Output the (x, y) coordinate of the center of the cell containing the given text.  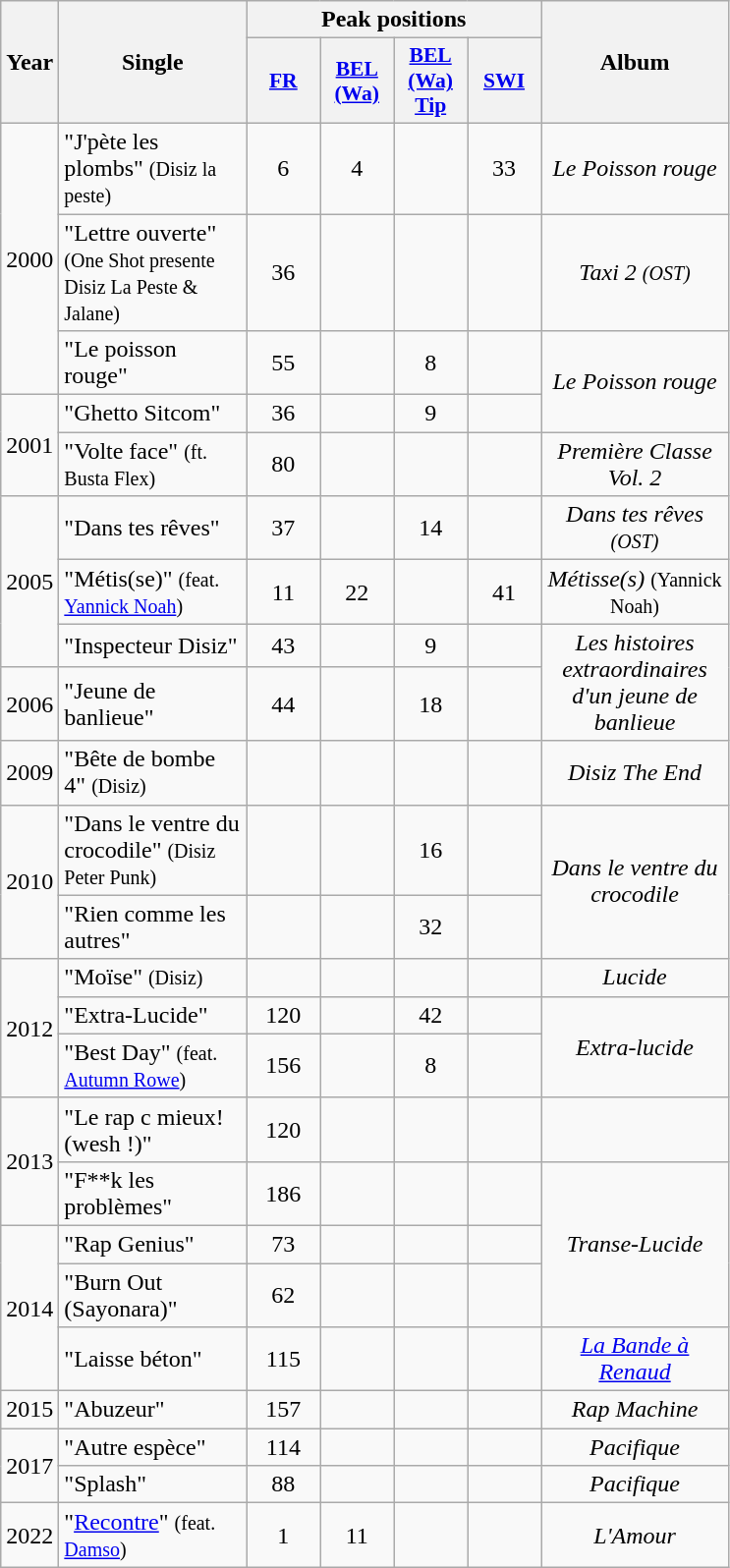
2013 (29, 1161)
Album (635, 63)
"J'pète les plombs" (Disiz la peste) (153, 168)
"Lettre ouverte"(One Shot presente Disiz La Peste & Jalane) (153, 273)
6 (283, 168)
Dans tes rêves (OST) (635, 529)
"Métis(se)" (feat. Yannick Noah) (153, 591)
2017 (29, 1466)
"Recontre" (feat. Damso) (153, 1535)
"Laisse béton" (153, 1360)
"Bête de bombe 4" (Disiz) (153, 772)
2005 (29, 582)
"Inspecteur Disiz" (153, 645)
Disiz The End (635, 772)
42 (430, 1015)
BEL(Wa)Tip (430, 81)
"Le poisson rouge" (153, 364)
2012 (29, 1028)
"Ghetto Sitcom" (153, 414)
Les histoires extraordinaires d'un jeune de banlieue (635, 682)
Métisse(s) (Yannick Noah) (635, 591)
"Dans tes rêves" (153, 529)
2015 (29, 1410)
"Rap Genius" (153, 1244)
1 (283, 1535)
Transe-Lucide (635, 1244)
156 (283, 1065)
41 (505, 591)
"Rien comme les autres" (153, 927)
BEL(Wa) (358, 81)
L'Amour (635, 1535)
Single (153, 63)
"Dans le ventre du crocodile" (Disiz Peter Punk) (153, 850)
114 (283, 1447)
18 (430, 703)
2006 (29, 703)
2010 (29, 882)
Year (29, 63)
Lucide (635, 978)
33 (505, 168)
Peak positions (394, 20)
22 (358, 591)
"Best Day" (feat. Autumn Rowe) (153, 1065)
55 (283, 364)
"Extra-Lucide" (153, 1015)
La Bande à Renaud (635, 1360)
"Burn Out (Sayonara)" (153, 1295)
"Splash" (153, 1484)
32 (430, 927)
Taxi 2 (OST) (635, 273)
Rap Machine (635, 1410)
2001 (29, 446)
186 (283, 1193)
"Autre espèce" (153, 1447)
2014 (29, 1308)
"Abuzeur" (153, 1410)
2009 (29, 772)
"F**k les problèmes" (153, 1193)
80 (283, 464)
4 (358, 168)
37 (283, 529)
SWI (505, 81)
73 (283, 1244)
"Volte face" (ft. Busta Flex) (153, 464)
Première Classe Vol. 2 (635, 464)
88 (283, 1484)
FR (283, 81)
2022 (29, 1535)
43 (283, 645)
157 (283, 1410)
115 (283, 1360)
"Moïse" (Disiz) (153, 978)
16 (430, 850)
Dans le ventre du crocodile (635, 882)
2000 (29, 258)
Extra-lucide (635, 1047)
"Jeune de banlieue" (153, 703)
62 (283, 1295)
14 (430, 529)
"Le rap c mieux! (wesh !)" (153, 1130)
44 (283, 703)
